Capture the cell that displays the provided text and extract its [x, y] central coordinate. 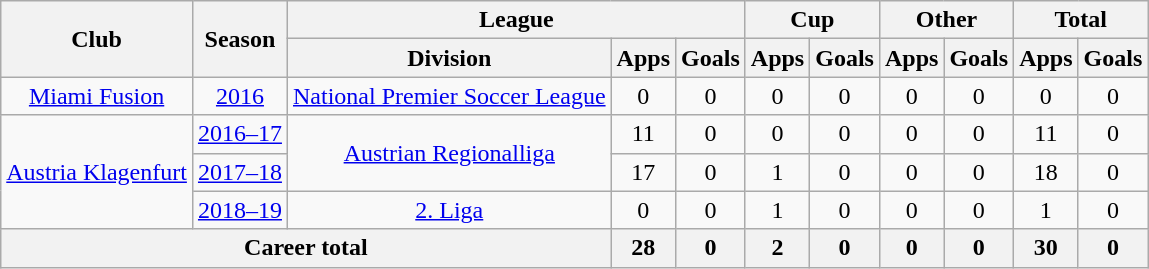
2017–18 [240, 172]
Total [1081, 20]
Club [97, 39]
Austria Klagenfurt [97, 172]
28 [643, 248]
Division [449, 58]
Austrian Regionalliga [449, 153]
2. Liga [449, 210]
2018–19 [240, 210]
2 [777, 248]
17 [643, 172]
2016–17 [240, 134]
Career total [306, 248]
30 [1046, 248]
2016 [240, 96]
League [516, 20]
Other [946, 20]
National Premier Soccer League [449, 96]
Miami Fusion [97, 96]
Season [240, 39]
18 [1046, 172]
Cup [812, 20]
